For the text-containing cell, return its midpoint in [x, y] coordinate format. 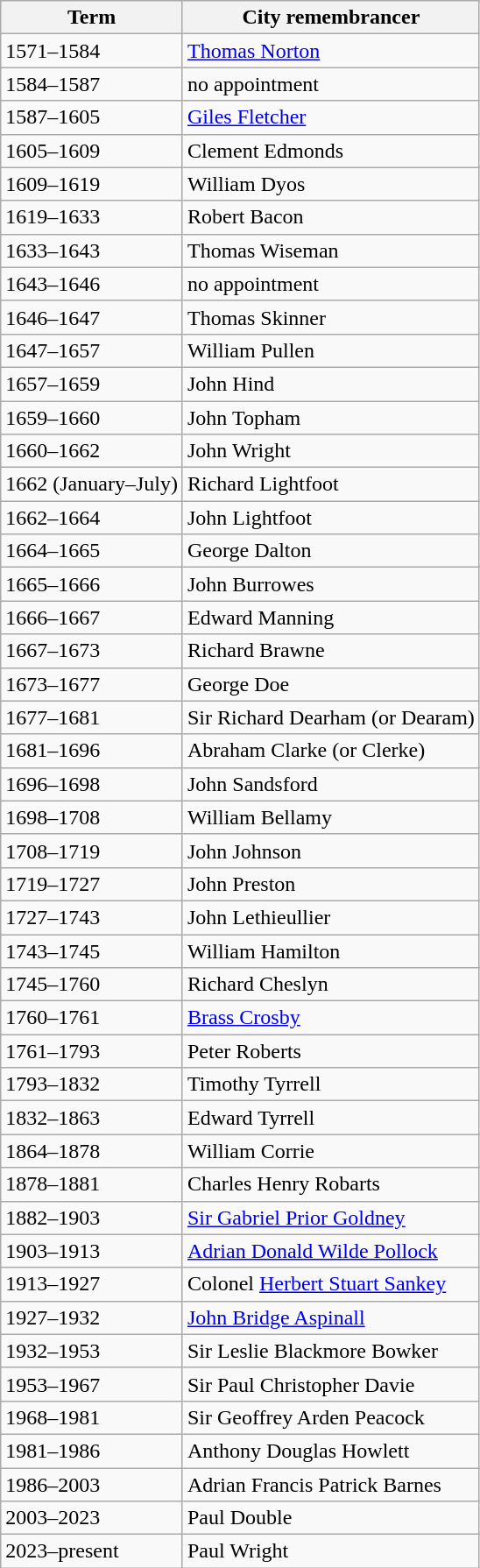
Term [92, 18]
1609–1619 [92, 184]
1662 (January–July) [92, 484]
1647–1657 [92, 350]
Richard Brawne [331, 651]
1698–1708 [92, 817]
George Dalton [331, 551]
Sir Geoffrey Arden Peacock [331, 1417]
1696–1698 [92, 784]
Robert Bacon [331, 217]
George Doe [331, 684]
1657–1659 [92, 384]
William Pullen [331, 350]
William Dyos [331, 184]
John Bridge Aspinall [331, 1317]
Edward Manning [331, 618]
John Burrowes [331, 584]
2023–present [92, 1551]
1587–1605 [92, 117]
1745–1760 [92, 985]
1673–1677 [92, 684]
Giles Fletcher [331, 117]
1903–1913 [92, 1251]
1666–1667 [92, 618]
William Hamilton [331, 950]
Paul Double [331, 1518]
1932–1953 [92, 1351]
1913–1927 [92, 1284]
Sir Paul Christopher Davie [331, 1384]
1968–1981 [92, 1417]
1760–1761 [92, 1018]
1727–1743 [92, 917]
City remembrancer [331, 18]
Adrian Donald Wilde Pollock [331, 1251]
1659–1660 [92, 418]
1665–1666 [92, 584]
Peter Roberts [331, 1051]
1927–1932 [92, 1317]
William Bellamy [331, 817]
1646–1647 [92, 317]
Thomas Wiseman [331, 251]
John Preston [331, 884]
2003–2023 [92, 1518]
Clement Edmonds [331, 151]
Brass Crosby [331, 1018]
1708–1719 [92, 851]
Richard Cheslyn [331, 985]
William Corrie [331, 1151]
1667–1673 [92, 651]
Charles Henry Robarts [331, 1184]
John Lightfoot [331, 518]
1832–1863 [92, 1118]
1864–1878 [92, 1151]
Adrian Francis Patrick Barnes [331, 1485]
1981–1986 [92, 1451]
1681–1696 [92, 751]
1878–1881 [92, 1184]
John Johnson [331, 851]
John Topham [331, 418]
Thomas Norton [331, 51]
1643–1646 [92, 284]
Colonel Herbert Stuart Sankey [331, 1284]
Timothy Tyrrell [331, 1084]
1664–1665 [92, 551]
John Hind [331, 384]
1719–1727 [92, 884]
1761–1793 [92, 1051]
1793–1832 [92, 1084]
Sir Leslie Blackmore Bowker [331, 1351]
1571–1584 [92, 51]
Richard Lightfoot [331, 484]
1633–1643 [92, 251]
1677–1681 [92, 717]
Thomas Skinner [331, 317]
1605–1609 [92, 151]
1986–2003 [92, 1485]
1743–1745 [92, 950]
Sir Gabriel Prior Goldney [331, 1218]
John Wright [331, 451]
1660–1662 [92, 451]
1584–1587 [92, 84]
Sir Richard Dearham (or Dearam) [331, 717]
Anthony Douglas Howlett [331, 1451]
Edward Tyrrell [331, 1118]
John Sandsford [331, 784]
1953–1967 [92, 1384]
John Lethieullier [331, 917]
Paul Wright [331, 1551]
1882–1903 [92, 1218]
1619–1633 [92, 217]
1662–1664 [92, 518]
Abraham Clarke (or Clerke) [331, 751]
